Detect which cell encompasses the target text, then output its (X, Y) center coordinate. 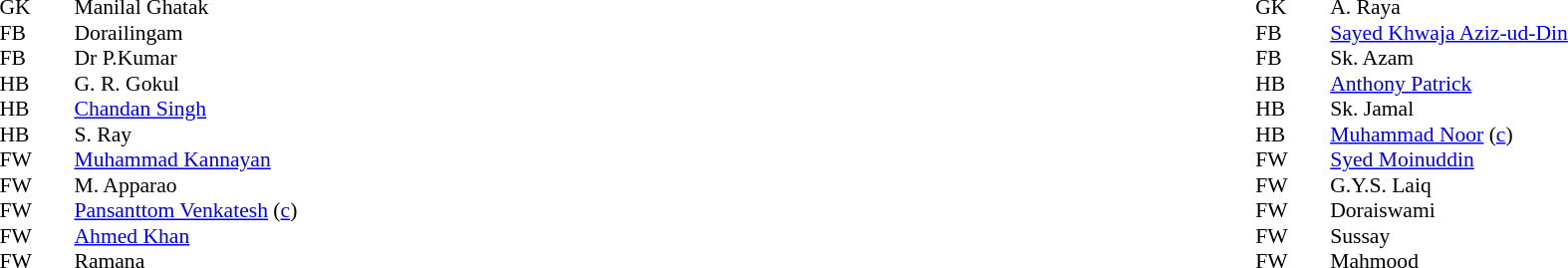
Doraiswami (1448, 210)
G.Y.S. Laiq (1448, 185)
Dorailingam (185, 33)
Sayed Khwaja Aziz-ud-Din (1448, 33)
Sussay (1448, 236)
Sk. Jamal (1448, 109)
Sk. Azam (1448, 59)
Dr P.Kumar (185, 59)
Muhammad Kannayan (185, 160)
S. Ray (185, 134)
Muhammad Noor (c) (1448, 134)
Ahmed Khan (185, 236)
M. Apparao (185, 185)
Syed Moinuddin (1448, 160)
Chandan Singh (185, 109)
Anthony Patrick (1448, 84)
Pansanttom Venkatesh (c) (185, 210)
G. R. Gokul (185, 84)
